Pinpoint the cell where the given text exists, returning its (X, Y) midpoint coordinate. 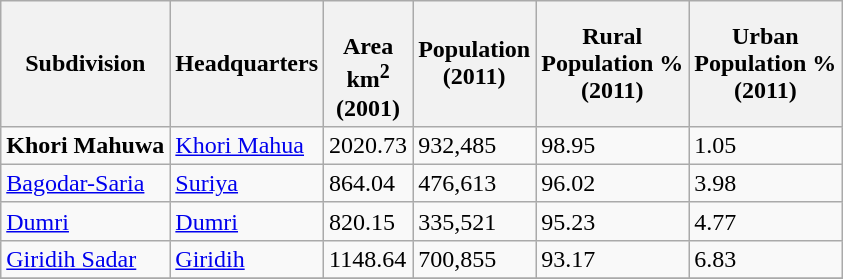
Headquarters (247, 64)
3.98 (766, 183)
864.04 (368, 183)
RuralPopulation %(2011) (612, 64)
820.15 (368, 221)
Giridih Sadar (86, 259)
Suriya (247, 183)
1148.64 (368, 259)
476,613 (474, 183)
6.83 (766, 259)
Subdivision (86, 64)
700,855 (474, 259)
95.23 (612, 221)
Urban Population % (2011) (766, 64)
Population(2011) (474, 64)
96.02 (612, 183)
335,521 (474, 221)
98.95 (612, 145)
Areakm2(2001) (368, 64)
Bagodar-Saria (86, 183)
93.17 (612, 259)
Khori Mahua (247, 145)
1.05 (766, 145)
4.77 (766, 221)
932,485 (474, 145)
2020.73 (368, 145)
Giridih (247, 259)
Khori Mahuwa (86, 145)
